Return [X, Y] of the center of cell containing provided text 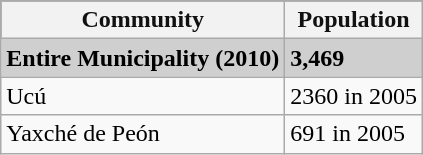
Population [354, 20]
Ucú [143, 96]
2360 in 2005 [354, 96]
Yaxché de Peón [143, 134]
Community [143, 20]
3,469 [354, 58]
691 in 2005 [354, 134]
Entire Municipality (2010) [143, 58]
